Provide the [x, y] coordinate of the cell's center where the given text is located.  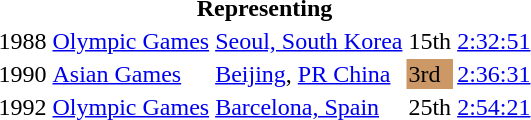
Olympic Games [131, 41]
Beijing, PR China [309, 74]
15th [430, 41]
Seoul, South Korea [309, 41]
3rd [430, 74]
Asian Games [131, 74]
